Locate the cell with the specified text and output its (X, Y) center coordinate. 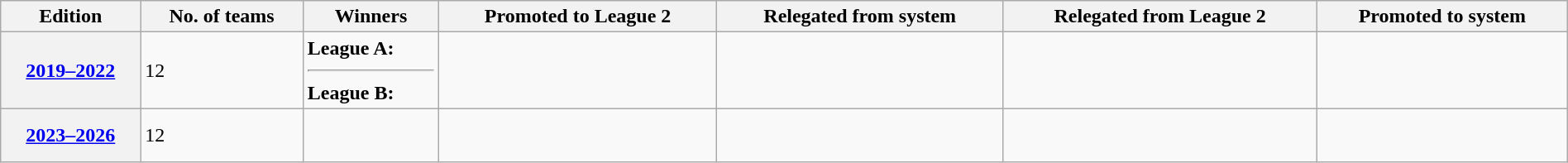
Promoted to system (1442, 17)
Relegated from system (860, 17)
No. of teams (222, 17)
Relegated from League 2 (1159, 17)
Promoted to League 2 (578, 17)
Winners (370, 17)
League A: League B: (370, 70)
2019–2022 (71, 70)
2023–2026 (71, 136)
Edition (71, 17)
